Output the (X, Y) coordinate of the center of the cell containing the given text.  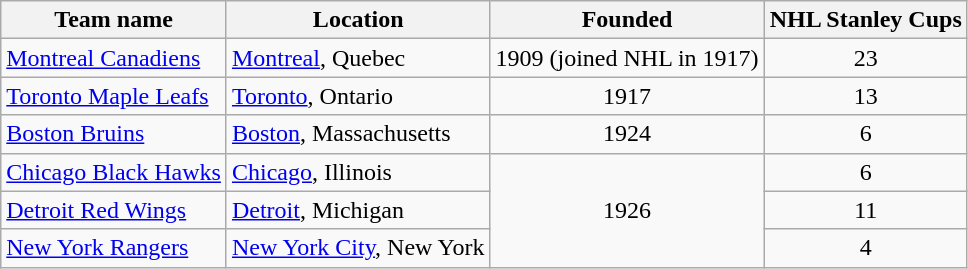
Toronto Maple Leafs (114, 96)
Founded (627, 20)
1917 (627, 96)
Location (358, 20)
Detroit, Michigan (358, 210)
Chicago, Illinois (358, 172)
23 (866, 58)
Boston Bruins (114, 134)
1926 (627, 210)
1924 (627, 134)
NHL Stanley Cups (866, 20)
Montreal, Quebec (358, 58)
Boston, Massachusetts (358, 134)
1909 (joined NHL in 1917) (627, 58)
Detroit Red Wings (114, 210)
New York Rangers (114, 248)
4 (866, 248)
Team name (114, 20)
New York City, New York (358, 248)
Montreal Canadiens (114, 58)
Chicago Black Hawks (114, 172)
Toronto, Ontario (358, 96)
11 (866, 210)
13 (866, 96)
